Extract the (x, y) coordinate from the center of the cell holding the provided text.  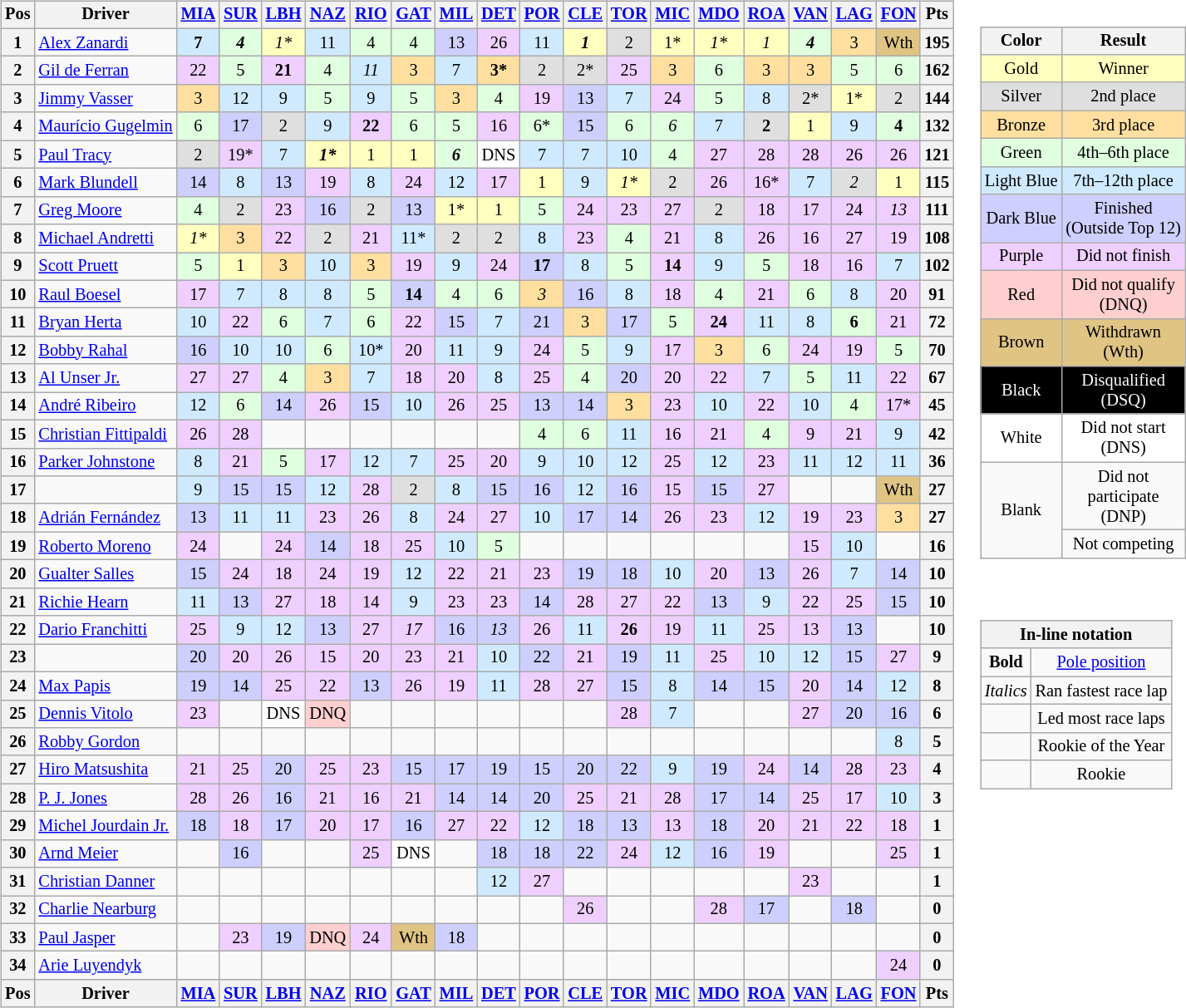
Finished(Outside Top 12) (1123, 219)
Bronze (1021, 125)
Did not finish (1123, 257)
Italics (1006, 691)
Did not qualify(DNQ) (1123, 294)
32 (17, 910)
67 (937, 378)
Dennis Vitolo (105, 714)
Christian Danner (105, 882)
30 (17, 853)
195 (937, 42)
Gil de Ferran (105, 71)
Did not start(DNS) (1123, 438)
121 (937, 155)
Paul Jasper (105, 937)
17* (899, 406)
Alex Zanardi (105, 42)
16* (766, 183)
Charlie Nearburg (105, 910)
Withdrawn(Wth) (1123, 342)
162 (937, 71)
42 (937, 434)
Rookie of the Year (1102, 746)
Jimmy Vasser (105, 99)
Gold (1021, 69)
Led most race laps (1102, 719)
Parker Johnstone (105, 462)
P. J. Jones (105, 798)
2nd place (1123, 96)
72 (937, 322)
4th–6th place (1123, 153)
11* (413, 238)
3rd place (1123, 125)
Hiro Matsushita (105, 770)
Light Blue (1021, 180)
Gualter Salles (105, 574)
Greg Moore (105, 210)
Michael Andretti (105, 238)
29 (17, 826)
Arie Luyendyk (105, 966)
111 (937, 210)
Dario Franchitti (105, 630)
Bobby Rahal (105, 351)
Max Papis (105, 686)
White (1021, 438)
10* (371, 351)
Bryan Herta (105, 322)
Red (1021, 294)
Ran fastest race lap (1102, 691)
45 (937, 406)
Richie Hearn (105, 602)
108 (937, 238)
Result (1123, 41)
7th–12th place (1123, 180)
Winner (1123, 69)
Did notparticipate(DNP) (1123, 496)
Mark Blundell (105, 183)
132 (937, 126)
Bold (1006, 662)
Brown (1021, 342)
Roberto Moreno (105, 546)
6* (542, 126)
Purple (1021, 257)
Silver (1021, 96)
Rookie (1102, 774)
In-line notation (1075, 635)
Scott Pruett (105, 267)
Black (1021, 391)
Dark Blue (1021, 219)
Green (1021, 153)
102 (937, 267)
Not competing (1123, 544)
Robby Gordon (105, 742)
33 (17, 937)
Arnd Meier (105, 853)
Disqualified(DSQ) (1123, 391)
36 (937, 462)
Michel Jourdain Jr. (105, 826)
31 (17, 882)
70 (937, 351)
Pole position (1102, 662)
3* (499, 71)
Maurício Gugelmin (105, 126)
Christian Fittipaldi (105, 434)
Al Unser Jr. (105, 378)
Color (1021, 41)
Adrián Fernández (105, 518)
Paul Tracy (105, 155)
144 (937, 99)
Raul Boesel (105, 294)
Blank (1021, 510)
André Ribeiro (105, 406)
34 (17, 966)
115 (937, 183)
91 (937, 294)
19* (240, 155)
